Return (X, Y) of the center of cell containing provided text 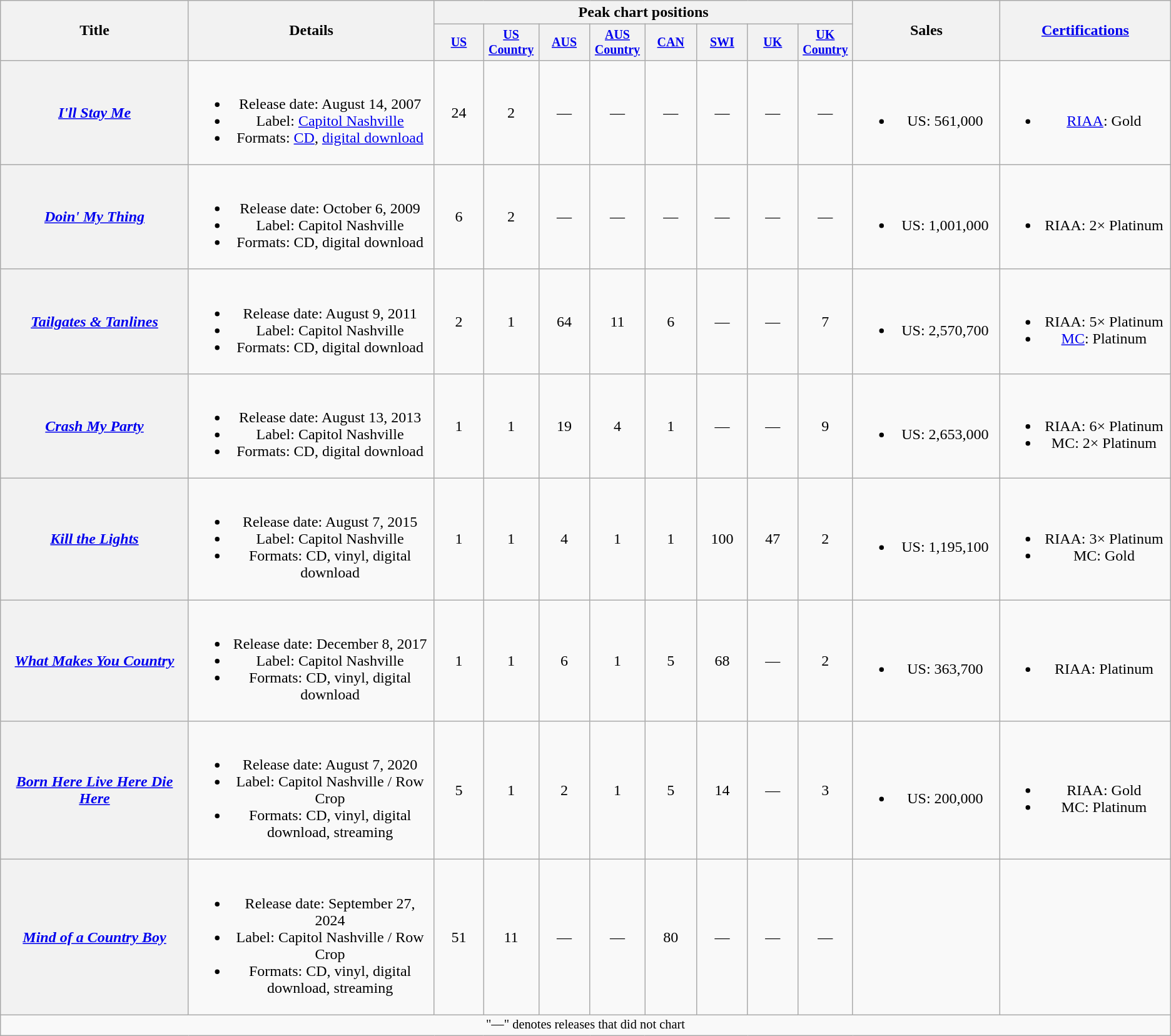
14 (722, 791)
US: 2,570,700 (926, 322)
Release date: October 6, 2009Label: Capitol NashvilleFormats: CD, digital download (311, 216)
RIAA: 2× Platinum (1086, 216)
Release date: August 7, 2020Label: Capitol Nashville / Row CropFormats: CD, vinyl, digital download, streaming (311, 791)
Title (95, 31)
Release date: August 9, 2011Label: Capitol NashvilleFormats: CD, digital download (311, 322)
Release date: September 27, 2024Label: Capitol Nashville / Row CropFormats: CD, vinyl, digital download, streaming (311, 937)
Release date: August 13, 2013Label: Capitol NashvilleFormats: CD, digital download (311, 425)
US: 1,001,000 (926, 216)
80 (671, 937)
What Makes You Country (95, 661)
24 (459, 113)
Sales (926, 31)
RIAA: 5× PlatinumMC: Platinum (1086, 322)
7 (825, 322)
US (459, 43)
US: 1,195,100 (926, 539)
US: 363,700 (926, 661)
SWI (722, 43)
Doin' My Thing (95, 216)
Release date: August 14, 2007Label: Capitol NashvilleFormats: CD, digital download (311, 113)
100 (722, 539)
"—" denotes releases that did not chart (585, 1025)
RIAA: Gold (1086, 113)
9 (825, 425)
US: 2,653,000 (926, 425)
I'll Stay Me (95, 113)
Mind of a Country Boy (95, 937)
19 (564, 425)
US: 200,000 (926, 791)
RIAA: GoldMC: Platinum (1086, 791)
Release date: December 8, 2017Label: Capitol NashvilleFormats: CD, vinyl, digital download (311, 661)
RIAA: 6× PlatinumMC: 2× Platinum (1086, 425)
AUS (564, 43)
UK (773, 43)
Peak chart positions (643, 13)
Born Here Live Here Die Here (95, 791)
US Country (511, 43)
68 (722, 661)
47 (773, 539)
RIAA: Platinum (1086, 661)
RIAA: 3× PlatinumMC: Gold (1086, 539)
Details (311, 31)
Crash My Party (95, 425)
64 (564, 322)
Kill the Lights (95, 539)
Release date: August 7, 2015Label: Capitol NashvilleFormats: CD, vinyl, digital download (311, 539)
Certifications (1086, 31)
US: 561,000 (926, 113)
UK Country (825, 43)
AUS Country (617, 43)
3 (825, 791)
Tailgates & Tanlines (95, 322)
51 (459, 937)
CAN (671, 43)
